Return the (X, Y) coordinate for the center point of the cell that contains the specified text.  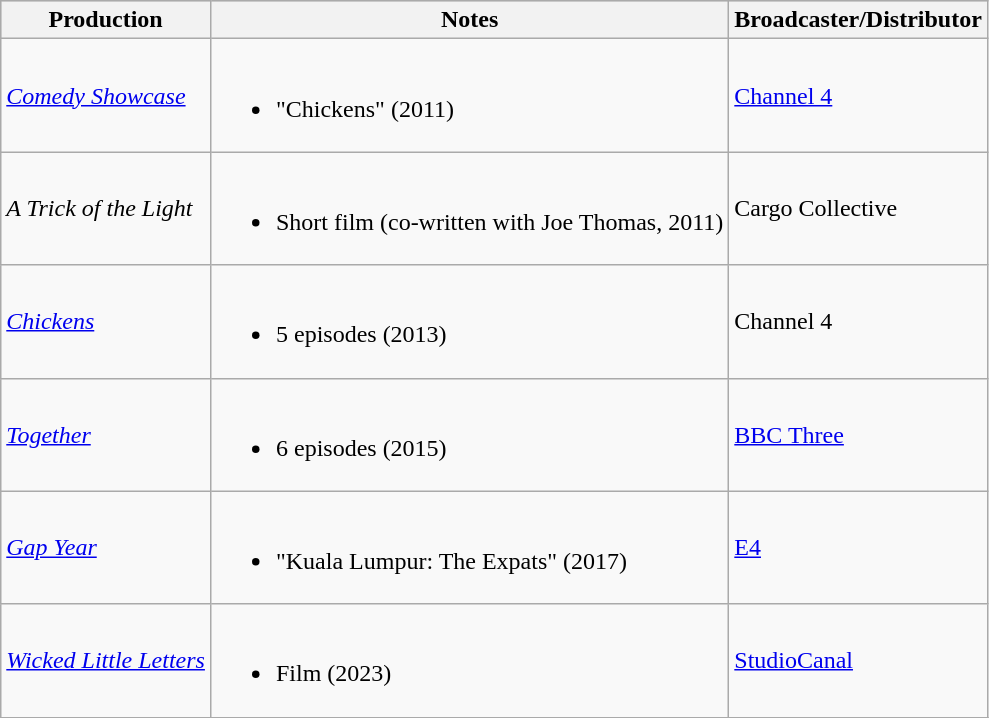
Together (106, 434)
5 episodes (2013) (469, 322)
"Chickens" (2011) (469, 96)
6 episodes (2015) (469, 434)
Gap Year (106, 548)
Production (106, 20)
Notes (469, 20)
Film (2023) (469, 660)
Broadcaster/Distributor (858, 20)
Short film (co-written with Joe Thomas, 2011) (469, 208)
A Trick of the Light (106, 208)
StudioCanal (858, 660)
Wicked Little Letters (106, 660)
BBC Three (858, 434)
Comedy Showcase (106, 96)
Cargo Collective (858, 208)
"Kuala Lumpur: The Expats" (2017) (469, 548)
Chickens (106, 322)
E4 (858, 548)
